For the text-containing cell, return its midpoint in [x, y] coordinate format. 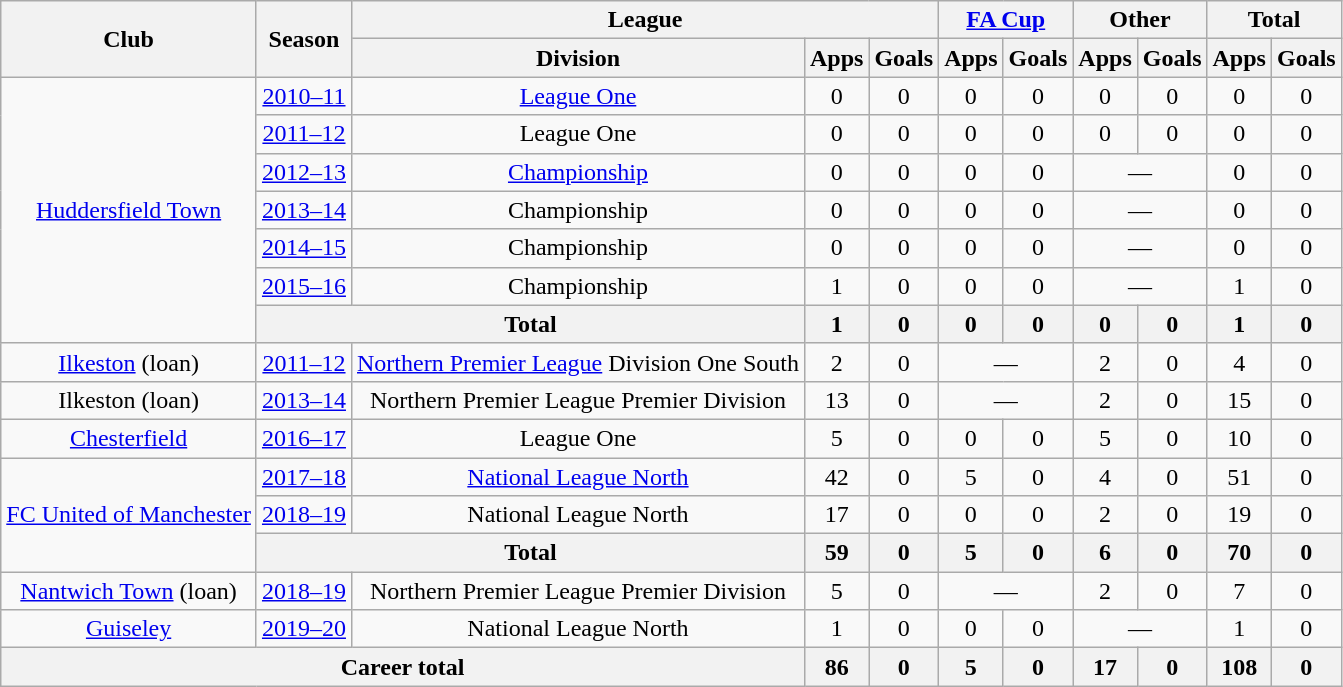
51 [1239, 477]
2016–17 [304, 438]
Career total [403, 667]
FC United of Manchester [129, 515]
10 [1239, 438]
League [644, 20]
Season [304, 39]
86 [836, 667]
Other [1140, 20]
Chesterfield [129, 438]
Division [578, 58]
2017–18 [304, 477]
Club [129, 39]
Northern Premier League Division One South [578, 362]
Nantwich Town (loan) [129, 591]
19 [1239, 515]
2019–20 [304, 629]
Huddersfield Town [129, 210]
Guiseley [129, 629]
2010–11 [304, 96]
2015–16 [304, 286]
70 [1239, 553]
42 [836, 477]
FA Cup [1006, 20]
6 [1105, 553]
2014–15 [304, 248]
15 [1239, 400]
108 [1239, 667]
13 [836, 400]
7 [1239, 591]
59 [836, 553]
2012–13 [304, 172]
